Scan for the cell matching the given text and deliver its [X, Y] coordinate at center. 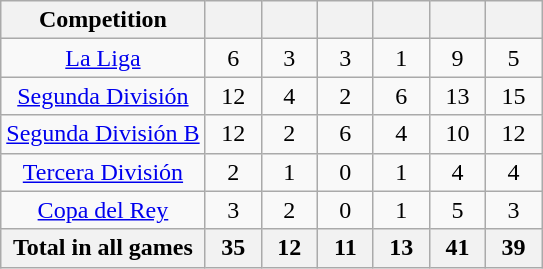
Tercera División [103, 172]
15 [513, 96]
10 [457, 134]
La Liga [103, 58]
Segunda División [103, 96]
Copa del Rey [103, 210]
41 [457, 248]
11 [345, 248]
Segunda División B [103, 134]
35 [233, 248]
Total in all games [103, 248]
Competition [103, 20]
39 [513, 248]
9 [457, 58]
